For the text-containing cell, return its midpoint in [X, Y] coordinate format. 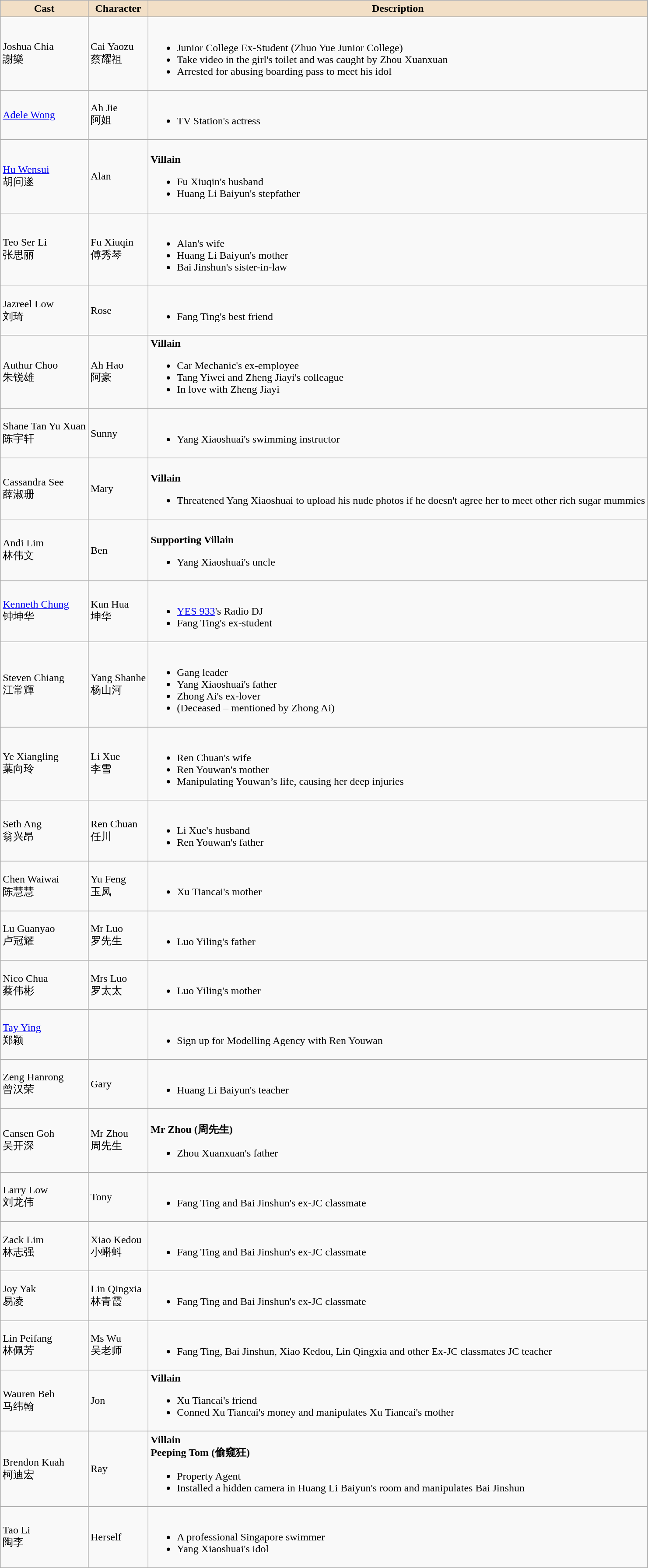
Hu Wensui 胡问遂 [45, 176]
Mr Luo 罗先生 [118, 936]
Fang Ting's best friend [398, 311]
Lu Guanyao 卢冠耀 [45, 936]
Cassandra See 薛淑珊 [45, 489]
VillainCar Mechanic's ex-employeeTang Yiwei and Zheng Jiayi's colleagueIn love with Zheng Jiayi [398, 372]
Nico Chua 蔡伟彬 [45, 985]
YES 933's Radio DJFang Ting's ex-student [398, 611]
Herself [118, 1537]
Lin Peifang 林佩芳 [45, 1346]
Adele Wong [45, 115]
Mr Zhou 周先生 [118, 1141]
A professional Singapore swimmerYang Xiaoshuai's idol [398, 1537]
Alan's wifeHuang Li Baiyun's motherBai Jinshun's sister-in-law [398, 250]
Jon [118, 1401]
Tao Li 陶李 [45, 1537]
Ben [118, 550]
Steven Chiang 江常輝 [45, 684]
Tony [118, 1197]
Yu Feng 玉凤 [118, 886]
Ren Chuan's wifeRen Youwan's motherManipulating Youwan’s life, causing her deep injuries [398, 763]
Alan [118, 176]
Fang Ting, Bai Jinshun, Xiao Kedou, Lin Qingxia and other Ex-JC classmates JC teacher [398, 1346]
Cansen Goh 吴开深 [45, 1141]
Rose [118, 311]
Description [398, 9]
Xiao Kedou 小蝌蚪 [118, 1247]
VillainFu Xiuqin's husbandHuang Li Baiyun's stepfather [398, 176]
Ah Jie 阿姐 [118, 115]
VillainThreatened Yang Xiaoshuai to upload his nude photos if he doesn't agree her to meet other rich sugar mummies [398, 489]
Li Xue's husbandRen Youwan's father [398, 831]
Ye Xiangling 葉向玲 [45, 763]
Shane Tan Yu Xuan 陈宇轩 [45, 433]
Mrs Luo 罗太太 [118, 985]
Sign up for Modelling Agency with Ren Youwan [398, 1035]
Ray [118, 1469]
Gang leaderYang Xiaoshuai's fatherZhong Ai's ex-lover(Deceased – mentioned by Zhong Ai) [398, 684]
Zeng Hanrong 曾汉荣 [45, 1084]
Ah Hao 阿豪 [118, 372]
Cast [45, 9]
Huang Li Baiyun's teacher [398, 1084]
Character [118, 9]
Brendon Kuah 柯迪宏 [45, 1469]
Kenneth Chung 钟坤华 [45, 611]
Sunny [118, 433]
Joshua Chia 謝樂 [45, 53]
Gary [118, 1084]
Andi Lim 林伟文 [45, 550]
Luo Yiling's father [398, 936]
Larry Low 刘龙伟 [45, 1197]
Yang Shanhe 杨山河 [118, 684]
Chen Waiwai 陈慧慧 [45, 886]
Wauren Beh 马纬翰 [45, 1401]
Fu Xiuqin 傅秀琴 [118, 250]
Ren Chuan 任川 [118, 831]
TV Station's actress [398, 115]
Seth Ang 翁兴昂 [45, 831]
Luo Yiling's mother [398, 985]
Jazreel Low 刘琦 [45, 311]
Teo Ser Li 张思丽 [45, 250]
Kun Hua 坤华 [118, 611]
Joy Yak 易凌 [45, 1296]
VillainPeeping Tom (偷窥狂)Property AgentInstalled a hidden camera in Huang Li Baiyun's room and manipulates Bai Jinshun [398, 1469]
Mr Zhou (周先生)Zhou Xuanxuan's father [398, 1141]
Supporting VillainYang Xiaoshuai's uncle [398, 550]
Cai Yaozu 蔡耀祖 [118, 53]
Tay Ying 郑颖 [45, 1035]
Xu Tiancai's mother [398, 886]
Li Xue 李雪 [118, 763]
Yang Xiaoshuai's swimming instructor [398, 433]
Zack Lim 林志强 [45, 1247]
VillainXu Tiancai's friendConned Xu Tiancai's money and manipulates Xu Tiancai's mother [398, 1401]
Mary [118, 489]
Authur Choo 朱锐雄 [45, 372]
Lin Qingxia 林青霞 [118, 1296]
Ms Wu 吴老师 [118, 1346]
